Locate the cell with the specified text and output its (x, y) center coordinate. 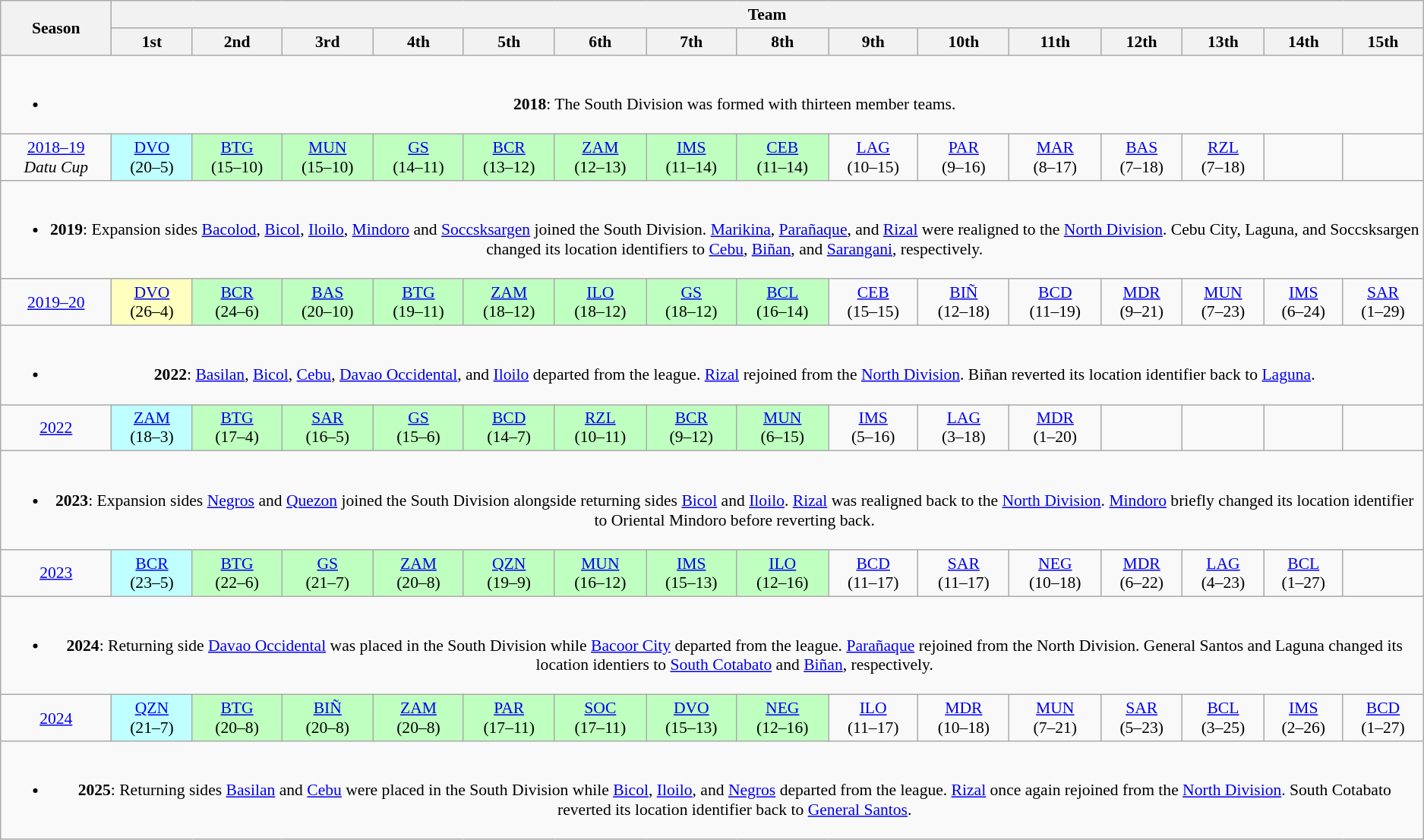
9th (873, 42)
IMS (2–26) (1303, 718)
10th (964, 42)
ZAM (18–3) (152, 428)
Season (56, 27)
LAG (3–18) (964, 428)
MUN (15–10) (328, 158)
8th (782, 42)
11th (1056, 42)
14th (1303, 42)
2022 (56, 428)
DVO (20–5) (152, 158)
2019–20 (56, 302)
BTG (20–8) (237, 718)
MDR (9–21) (1142, 302)
13th (1224, 42)
7th (691, 42)
MDR (1–20) (1056, 428)
MUN (7–23) (1224, 302)
CEB (15–15) (873, 302)
BCD (14–7) (509, 428)
ILO (11–17) (873, 718)
SAR (5–23) (1142, 718)
RZL (10–11) (600, 428)
BCR (9–12) (691, 428)
12th (1142, 42)
BCL (16–14) (782, 302)
MUN (16–12) (600, 573)
MUN (7–21) (1056, 718)
SOC (17–11) (600, 718)
RZL (7–18) (1224, 158)
BCR (23–5) (152, 573)
15th (1382, 42)
MDR (10–18) (964, 718)
SAR (11–17) (964, 573)
MUN (6–15) (782, 428)
GS (14–11) (419, 158)
Team (767, 14)
ILO (12–16) (782, 573)
BAS (7–18) (1142, 158)
DVO (15–13) (691, 718)
BTG (22–6) (237, 573)
BCL (3–25) (1224, 718)
CEB (11–14) (782, 158)
2023 (56, 573)
BIÑ (20–8) (328, 718)
GS (15–6) (419, 428)
BCD (11–19) (1056, 302)
5th (509, 42)
QZN (21–7) (152, 718)
PAR (17–11) (509, 718)
BIÑ (12–18) (964, 302)
2018–19 Datu Cup (56, 158)
ZAM (12–13) (600, 158)
LAG (10–15) (873, 158)
BCD (11–17) (873, 573)
MAR (8–17) (1056, 158)
BTG (15–10) (237, 158)
ZAM (18–12) (509, 302)
DVO (26–4) (152, 302)
BCR (24–6) (237, 302)
BCR (13–12) (509, 158)
LAG (4–23) (1224, 573)
3rd (328, 42)
2018: The South Division was formed with thirteen member teams. (712, 94)
6th (600, 42)
BCD (1–27) (1382, 718)
4th (419, 42)
2024 (56, 718)
IMS (6–24) (1303, 302)
IMS (15–13) (691, 573)
NEG (10–18) (1056, 573)
2nd (237, 42)
IMS (5–16) (873, 428)
BAS (20–10) (328, 302)
1st (152, 42)
SAR (1–29) (1382, 302)
PAR (9–16) (964, 158)
NEG (12–16) (782, 718)
MDR (6–22) (1142, 573)
IMS (11–14) (691, 158)
GS (18–12) (691, 302)
BCL (1–27) (1303, 573)
ILO (18–12) (600, 302)
QZN (19–9) (509, 573)
BTG (19–11) (419, 302)
GS (21–7) (328, 573)
SAR (16–5) (328, 428)
BTG (17–4) (237, 428)
